Determine the (X, Y) coordinate at the center of the cell enclosing the given text.  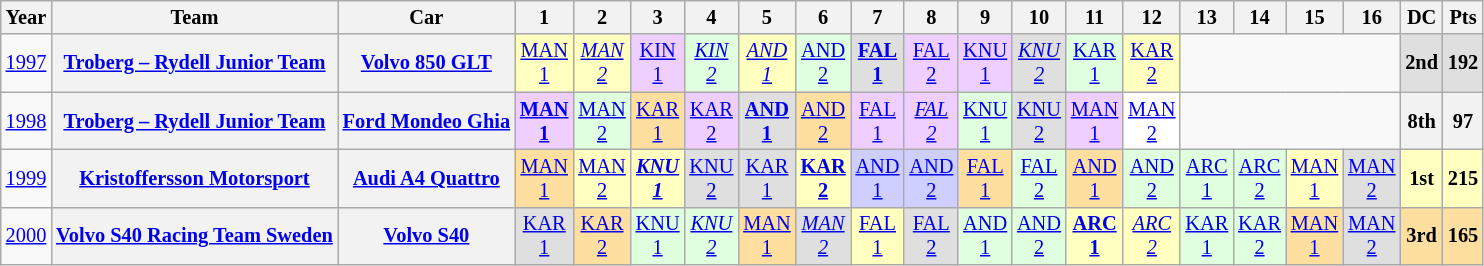
2 (602, 17)
5 (766, 17)
11 (1094, 17)
Volvo 850 GLT (426, 63)
KIN1 (658, 63)
10 (1039, 17)
13 (1206, 17)
KIN2 (711, 63)
Volvo S40 (426, 236)
Audi A4 Quattro (426, 178)
Team (194, 17)
7 (878, 17)
97 (1463, 121)
16 (1372, 17)
1 (544, 17)
3 (658, 17)
192 (1463, 63)
2nd (1422, 63)
3rd (1422, 236)
6 (824, 17)
Pts (1463, 17)
Ford Mondeo Ghia (426, 121)
12 (1152, 17)
4 (711, 17)
1997 (26, 63)
Volvo S40 Racing Team Sweden (194, 236)
8 (931, 17)
2000 (26, 236)
9 (985, 17)
1st (1422, 178)
Year (26, 17)
DC (1422, 17)
Car (426, 17)
165 (1463, 236)
215 (1463, 178)
1999 (26, 178)
14 (1260, 17)
15 (1314, 17)
Kristoffersson Motorsport (194, 178)
1998 (26, 121)
8th (1422, 121)
